Scan for the cell matching the given text and deliver its [x, y] coordinate at center. 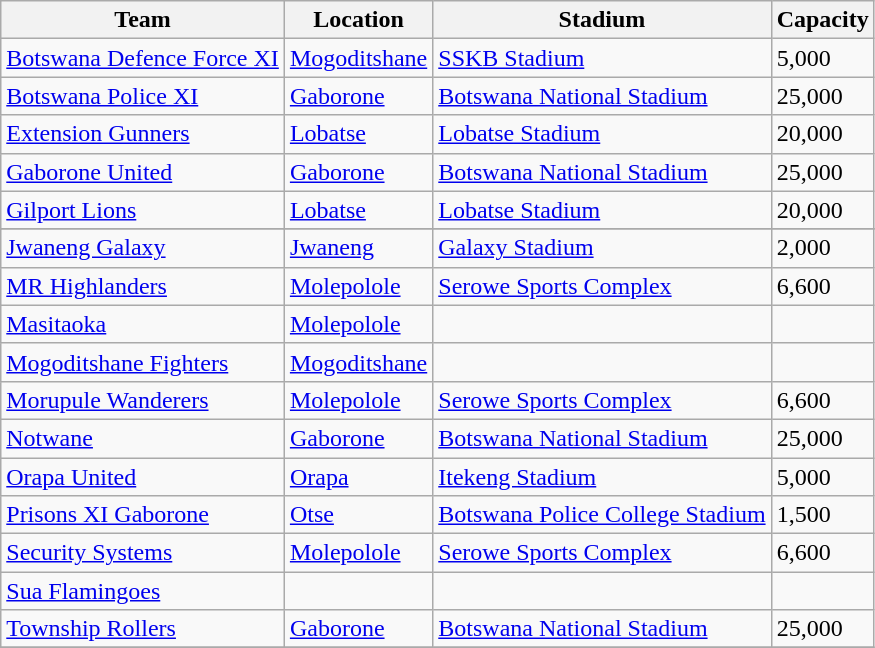
Prisons XI Gaborone [143, 515]
2,000 [822, 248]
Sua Flamingoes [143, 591]
Gilport Lions [143, 210]
Otse [358, 515]
Itekeng Stadium [602, 477]
Jwaneng [358, 248]
Notwane [143, 438]
Morupule Wanderers [143, 400]
1,500 [822, 515]
Orapa United [143, 477]
Botswana Defence Force XI [143, 58]
Team [143, 20]
Jwaneng Galaxy [143, 248]
Gaborone United [143, 172]
Masitaoka [143, 324]
Orapa [358, 477]
Location [358, 20]
Botswana Police College Stadium [602, 515]
Botswana Police XI [143, 96]
Township Rollers [143, 629]
Security Systems [143, 553]
Capacity [822, 20]
Extension Gunners [143, 134]
MR Highlanders [143, 286]
Galaxy Stadium [602, 248]
SSKB Stadium [602, 58]
Mogoditshane Fighters [143, 362]
Stadium [602, 20]
